Detect which cell encompasses the target text, then output its [x, y] center coordinate. 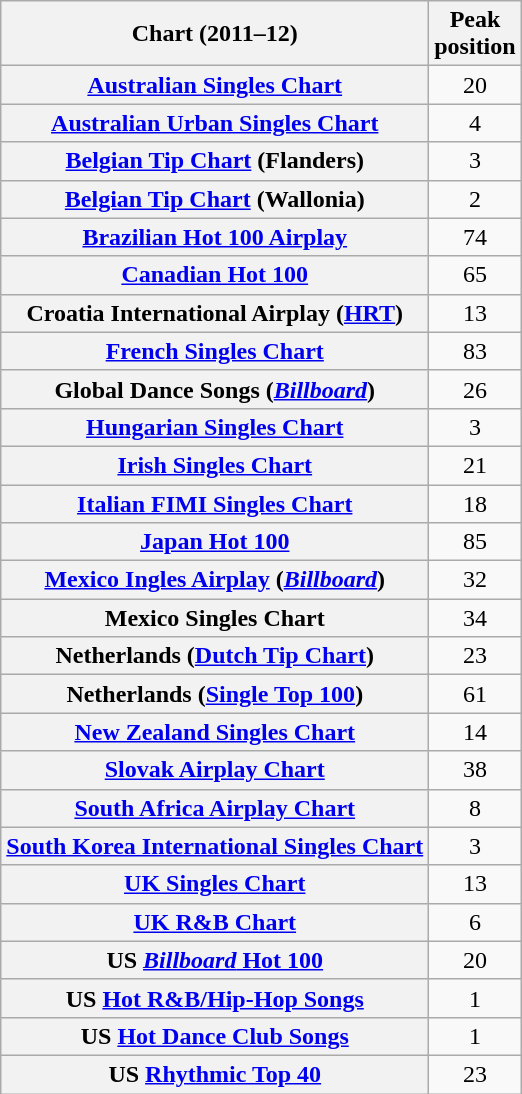
Canadian Hot 100 [215, 275]
South Korea International Singles Chart [215, 846]
2 [475, 199]
Croatia International Airplay (HRT) [215, 313]
61 [475, 694]
Australian Urban Singles Chart [215, 123]
Japan Hot 100 [215, 542]
85 [475, 542]
74 [475, 237]
Slovak Airplay Chart [215, 770]
Hungarian Singles Chart [215, 427]
6 [475, 922]
4 [475, 123]
Belgian Tip Chart (Flanders) [215, 161]
Brazilian Hot 100 Airplay [215, 237]
Netherlands (Single Top 100) [215, 694]
18 [475, 503]
32 [475, 580]
38 [475, 770]
26 [475, 389]
21 [475, 465]
French Singles Chart [215, 351]
US Rhythmic Top 40 [215, 1074]
US Hot Dance Club Songs [215, 1036]
14 [475, 732]
New Zealand Singles Chart [215, 732]
Irish Singles Chart [215, 465]
US Billboard Hot 100 [215, 960]
UK Singles Chart [215, 884]
Global Dance Songs (Billboard) [215, 389]
Italian FIMI Singles Chart [215, 503]
Belgian Tip Chart (Wallonia) [215, 199]
US Hot R&B/Hip-Hop Songs [215, 998]
Australian Singles Chart [215, 85]
65 [475, 275]
South Africa Airplay Chart [215, 808]
34 [475, 618]
Mexico Ingles Airplay (Billboard) [215, 580]
83 [475, 351]
8 [475, 808]
Mexico Singles Chart [215, 618]
UK R&B Chart [215, 922]
Chart (2011–12) [215, 34]
Peakposition [475, 34]
Netherlands (Dutch Tip Chart) [215, 656]
